Return (x, y) of the center of cell containing provided text 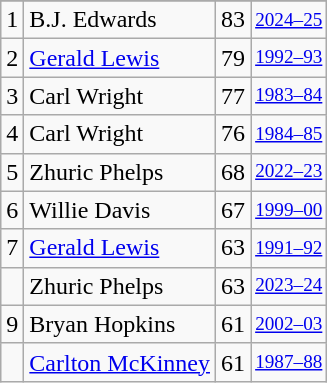
1983–84 (289, 96)
2002–03 (289, 324)
Carlton McKinney (120, 362)
9 (12, 324)
1984–85 (289, 134)
2 (12, 58)
Willie Davis (120, 210)
2024–25 (289, 20)
1999–00 (289, 210)
79 (234, 58)
7 (12, 248)
6 (12, 210)
4 (12, 134)
B.J. Edwards (120, 20)
2022–23 (289, 172)
5 (12, 172)
1992–93 (289, 58)
77 (234, 96)
83 (234, 20)
2023–24 (289, 286)
68 (234, 172)
Bryan Hopkins (120, 324)
1 (12, 20)
1987–88 (289, 362)
1991–92 (289, 248)
76 (234, 134)
67 (234, 210)
3 (12, 96)
